For the text-containing cell, return its midpoint in (x, y) coordinate format. 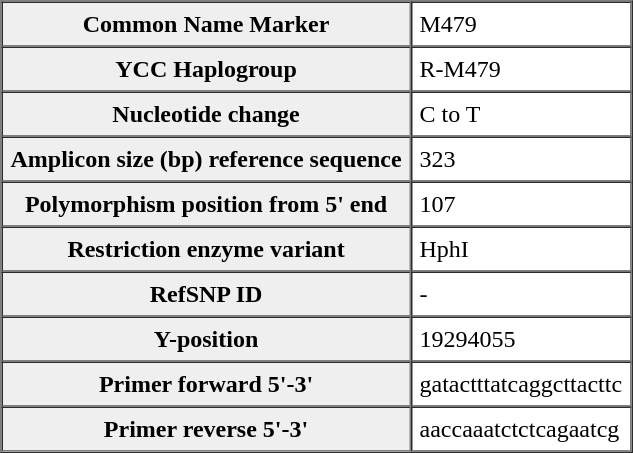
aaccaaatctctcagaatcg (522, 428)
RefSNP ID (206, 294)
Polymorphism position from 5' end (206, 204)
Primer reverse 5'-3' (206, 428)
HphI (522, 248)
107 (522, 204)
C to T (522, 114)
Nucleotide change (206, 114)
Y-position (206, 338)
Amplicon size (bp) reference sequence (206, 158)
19294055 (522, 338)
YCC Haplogroup (206, 68)
Restriction enzyme variant (206, 248)
Primer forward 5'-3' (206, 384)
- (522, 294)
M479 (522, 24)
R-M479 (522, 68)
323 (522, 158)
gatactttatcaggcttacttc (522, 384)
Common Name Marker (206, 24)
